For the text-containing cell, return its midpoint in (X, Y) coordinate format. 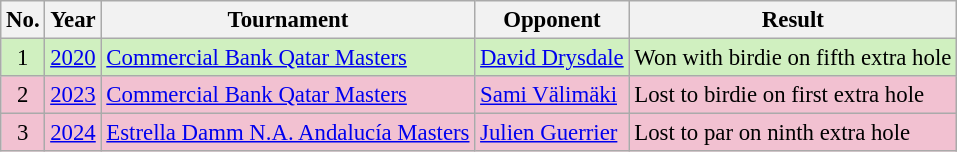
Julien Guerrier (552, 133)
2023 (73, 95)
2024 (73, 133)
Opponent (552, 20)
1 (23, 58)
Won with birdie on fifth extra hole (793, 58)
Estrella Damm N.A. Andalucía Masters (288, 133)
3 (23, 133)
Year (73, 20)
Lost to par on ninth extra hole (793, 133)
2020 (73, 58)
Tournament (288, 20)
David Drysdale (552, 58)
Result (793, 20)
Lost to birdie on first extra hole (793, 95)
No. (23, 20)
Sami Välimäki (552, 95)
2 (23, 95)
